Pinpoint the cell where the given text exists, returning its [x, y] midpoint coordinate. 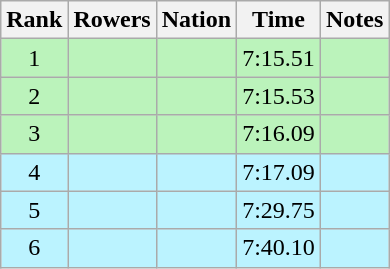
Time [279, 20]
Nation [196, 20]
2 [34, 96]
7:17.09 [279, 172]
7:15.51 [279, 58]
7:40.10 [279, 248]
7:15.53 [279, 96]
7:29.75 [279, 210]
4 [34, 172]
3 [34, 134]
7:16.09 [279, 134]
5 [34, 210]
Notes [354, 20]
1 [34, 58]
6 [34, 248]
Rank [34, 20]
Rowers [112, 20]
